Extract the (X, Y) coordinate from the center of the cell holding the provided text.  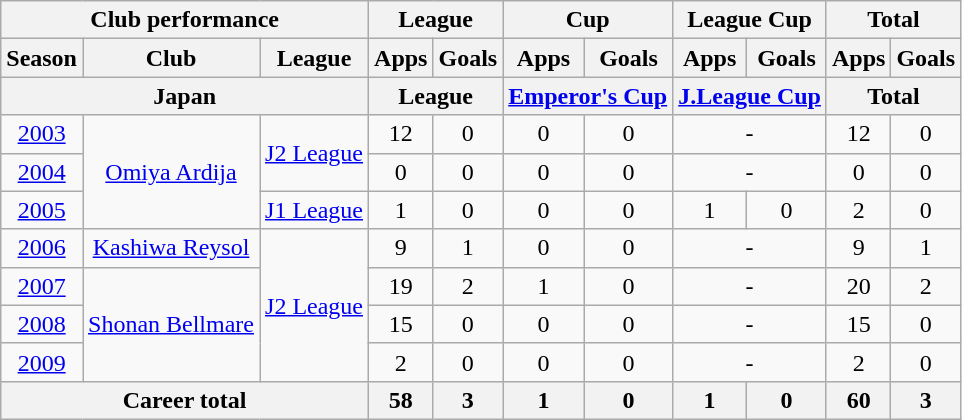
Japan (185, 96)
2006 (42, 248)
Kashiwa Reysol (170, 248)
19 (401, 286)
Omiya Ardija (170, 172)
League Cup (750, 20)
Career total (185, 400)
Shonan Bellmare (170, 324)
Club performance (185, 20)
Emperor's Cup (588, 96)
58 (401, 400)
Season (42, 58)
2003 (42, 134)
J1 League (314, 210)
2009 (42, 362)
2005 (42, 210)
2004 (42, 172)
Cup (588, 20)
2007 (42, 286)
2008 (42, 324)
60 (858, 400)
Club (170, 58)
20 (858, 286)
J.League Cup (750, 96)
